Capture the cell that displays the provided text and extract its [X, Y] central coordinate. 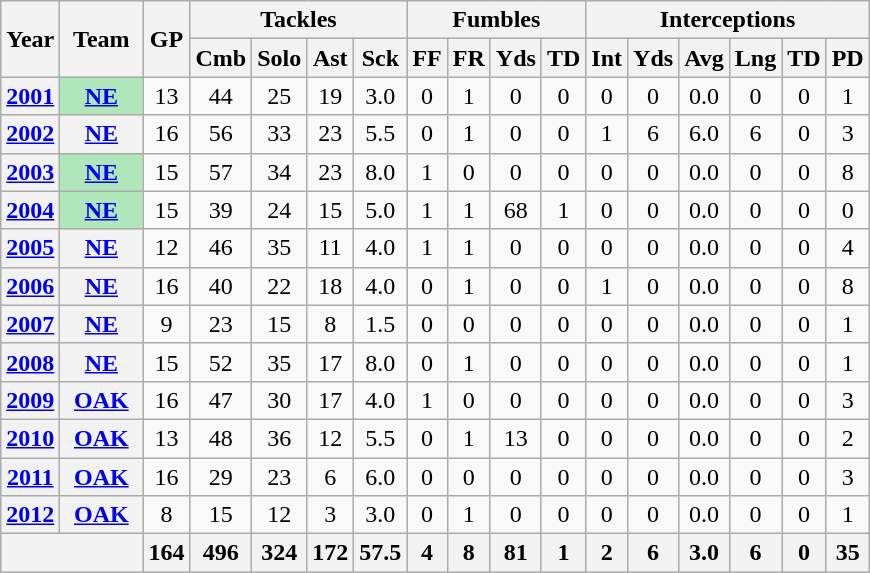
2007 [30, 324]
19 [330, 96]
22 [280, 286]
2011 [30, 477]
34 [280, 172]
FF [427, 58]
2009 [30, 400]
Interceptions [728, 20]
5.0 [380, 210]
24 [280, 210]
Fumbles [496, 20]
30 [280, 400]
81 [516, 553]
47 [221, 400]
324 [280, 553]
GP [166, 39]
33 [280, 134]
2008 [30, 362]
18 [330, 286]
2004 [30, 210]
Avg [704, 58]
39 [221, 210]
172 [330, 553]
68 [516, 210]
36 [280, 438]
46 [221, 248]
496 [221, 553]
2012 [30, 515]
PD [848, 58]
164 [166, 553]
2006 [30, 286]
11 [330, 248]
52 [221, 362]
Team [102, 39]
29 [221, 477]
57 [221, 172]
Int [607, 58]
Ast [330, 58]
25 [280, 96]
2001 [30, 96]
Tackles [298, 20]
1.5 [380, 324]
Cmb [221, 58]
48 [221, 438]
2005 [30, 248]
56 [221, 134]
Solo [280, 58]
2003 [30, 172]
44 [221, 96]
40 [221, 286]
2002 [30, 134]
9 [166, 324]
2010 [30, 438]
Lng [755, 58]
57.5 [380, 553]
Year [30, 39]
Sck [380, 58]
FR [468, 58]
